Scan for the cell matching the given text and deliver its [X, Y] coordinate at center. 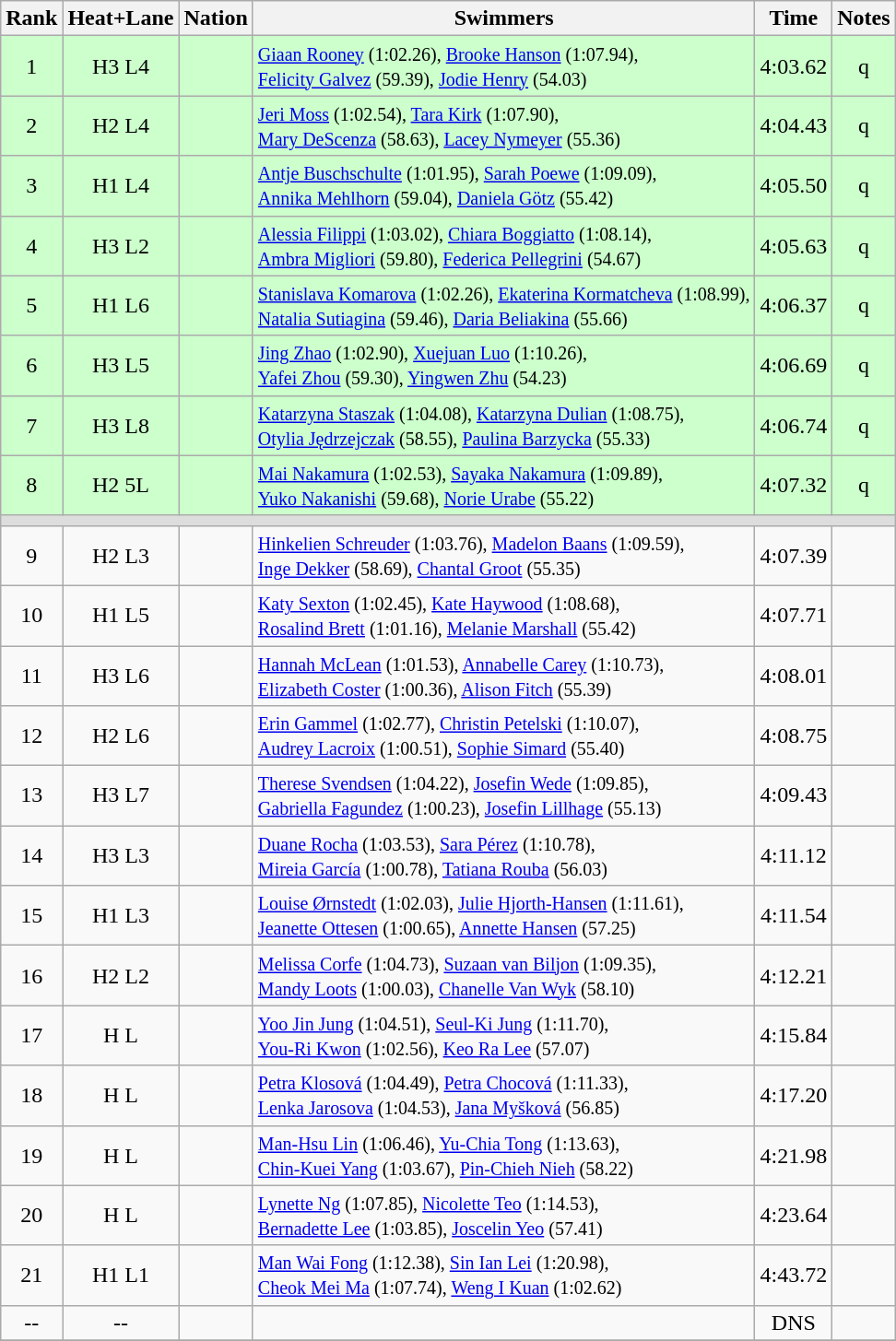
4:21.98 [794, 1156]
Yoo Jin Jung (1:04.51), Seul-Ki Jung (1:11.70), You-Ri Kwon (1:02.56), Keo Ra Lee (57.07) [503, 1036]
H1 L6 [121, 306]
11 [31, 675]
H3 L5 [121, 365]
4:23.64 [794, 1215]
4:11.12 [794, 855]
DNS [794, 1323]
H3 L7 [121, 796]
H2 L4 [121, 125]
Heat+Lane [121, 18]
Katy Sexton (1:02.45), Kate Haywood (1:08.68), Rosalind Brett (1:01.16), Melanie Marshall (55.42) [503, 616]
Mai Nakamura (1:02.53), Sayaka Nakamura (1:09.89), Yuko Nakanishi (59.68), Norie Urabe (55.22) [503, 485]
H3 L3 [121, 855]
13 [31, 796]
H3 L8 [121, 426]
H3 L6 [121, 675]
Stanislava Komarova (1:02.26), Ekaterina Kormatcheva (1:08.99), Natalia Sutiagina (59.46), Daria Beliakina (55.66) [503, 306]
2 [31, 125]
Man-Hsu Lin (1:06.46), Yu-Chia Tong (1:13.63), Chin-Kuei Yang (1:03.67), Pin-Chieh Nieh (58.22) [503, 1156]
10 [31, 616]
8 [31, 485]
Melissa Corfe (1:04.73), Suzaan van Biljon (1:09.35), Mandy Loots (1:00.03), Chanelle Van Wyk (58.10) [503, 975]
4:05.50 [794, 186]
12 [31, 735]
19 [31, 1156]
4:06.37 [794, 306]
6 [31, 365]
4:12.21 [794, 975]
4:08.01 [794, 675]
Jeri Moss (1:02.54), Tara Kirk (1:07.90), Mary DeScenza (58.63), Lacey Nymeyer (55.36) [503, 125]
4:11.54 [794, 916]
21 [31, 1276]
H1 L3 [121, 916]
4:17.20 [794, 1095]
H2 L3 [121, 555]
9 [31, 555]
18 [31, 1095]
1 [31, 66]
Alessia Filippi (1:03.02), Chiara Boggiatto (1:08.14), Ambra Migliori (59.80), Federica Pellegrini (54.67) [503, 245]
Katarzyna Staszak (1:04.08), Katarzyna Dulian (1:08.75), Otylia Jędrzejczak (58.55), Paulina Barzycka (55.33) [503, 426]
H1 L5 [121, 616]
Swimmers [503, 18]
Duane Rocha (1:03.53), Sara Pérez (1:10.78), Mireia García (1:00.78), Tatiana Rouba (56.03) [503, 855]
3 [31, 186]
H1 L1 [121, 1276]
20 [31, 1215]
Lynette Ng (1:07.85), Nicolette Teo (1:14.53), Bernadette Lee (1:03.85), Joscelin Yeo (57.41) [503, 1215]
4:03.62 [794, 66]
16 [31, 975]
4:15.84 [794, 1036]
Hinkelien Schreuder (1:03.76), Madelon Baans (1:09.59), Inge Dekker (58.69), Chantal Groot (55.35) [503, 555]
H3 L2 [121, 245]
Nation [216, 18]
15 [31, 916]
Jing Zhao (1:02.90), Xuejuan Luo (1:10.26), Yafei Zhou (59.30), Yingwen Zhu (54.23) [503, 365]
4:07.71 [794, 616]
14 [31, 855]
H2 L2 [121, 975]
Giaan Rooney (1:02.26), Brooke Hanson (1:07.94), Felicity Galvez (59.39), Jodie Henry (54.03) [503, 66]
H2 L6 [121, 735]
Louise Ørnstedt (1:02.03), Julie Hjorth-Hansen (1:11.61), Jeanette Ottesen (1:00.65), Annette Hansen (57.25) [503, 916]
4:07.32 [794, 485]
H1 L4 [121, 186]
Time [794, 18]
Petra Klosová (1:04.49), Petra Chocová (1:11.33), Lenka Jarosova (1:04.53), Jana Myšková (56.85) [503, 1095]
4:09.43 [794, 796]
4:04.43 [794, 125]
4:06.74 [794, 426]
4:06.69 [794, 365]
Antje Buschschulte (1:01.95), Sarah Poewe (1:09.09), Annika Mehlhorn (59.04), Daniela Götz (55.42) [503, 186]
4:43.72 [794, 1276]
H2 5L [121, 485]
5 [31, 306]
17 [31, 1036]
H3 L4 [121, 66]
Erin Gammel (1:02.77), Christin Petelski (1:10.07), Audrey Lacroix (1:00.51), Sophie Simard (55.40) [503, 735]
Notes [864, 18]
4:07.39 [794, 555]
4:08.75 [794, 735]
4:05.63 [794, 245]
Man Wai Fong (1:12.38), Sin Ian Lei (1:20.98), Cheok Mei Ma (1:07.74), Weng I Kuan (1:02.62) [503, 1276]
4 [31, 245]
Hannah McLean (1:01.53), Annabelle Carey (1:10.73), Elizabeth Coster (1:00.36), Alison Fitch (55.39) [503, 675]
Rank [31, 18]
7 [31, 426]
Therese Svendsen (1:04.22), Josefin Wede (1:09.85), Gabriella Fagundez (1:00.23), Josefin Lillhage (55.13) [503, 796]
